Return [x, y] of the center of cell containing provided text 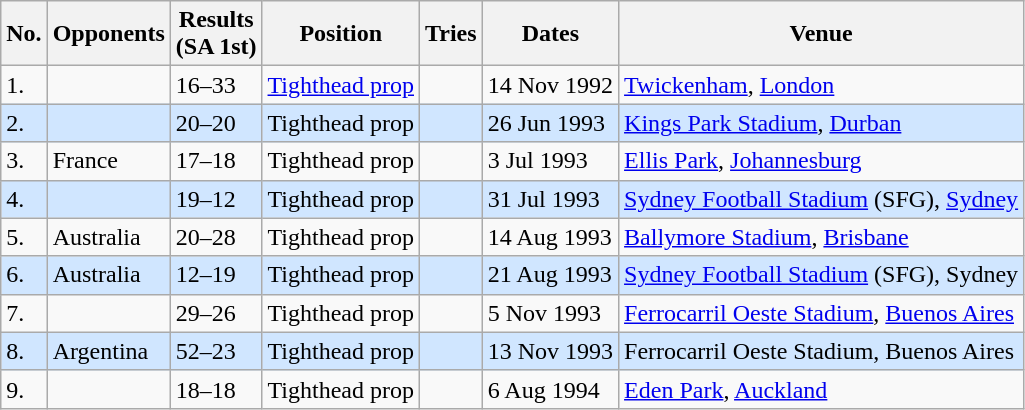
5. [24, 237]
Eden Park, Auckland [822, 389]
Kings Park Stadium, Durban [822, 123]
Dates [550, 34]
19–12 [216, 199]
52–23 [216, 351]
Argentina [108, 351]
3. [24, 161]
29–26 [216, 313]
13 Nov 1993 [550, 351]
2. [24, 123]
18–18 [216, 389]
No. [24, 34]
Opponents [108, 34]
Position [341, 34]
Ballymore Stadium, Brisbane [822, 237]
12–19 [216, 275]
1. [24, 85]
20–20 [216, 123]
21 Aug 1993 [550, 275]
Tries [452, 34]
20–28 [216, 237]
16–33 [216, 85]
9. [24, 389]
26 Jun 1993 [550, 123]
5 Nov 1993 [550, 313]
7. [24, 313]
4. [24, 199]
6 Aug 1994 [550, 389]
Results(SA 1st) [216, 34]
14 Nov 1992 [550, 85]
17–18 [216, 161]
8. [24, 351]
14 Aug 1993 [550, 237]
France [108, 161]
3 Jul 1993 [550, 161]
Venue [822, 34]
Ellis Park, Johannesburg [822, 161]
6. [24, 275]
Twickenham, London [822, 85]
31 Jul 1993 [550, 199]
